From the cell containing the given text, extract its center point as [x, y] coordinate. 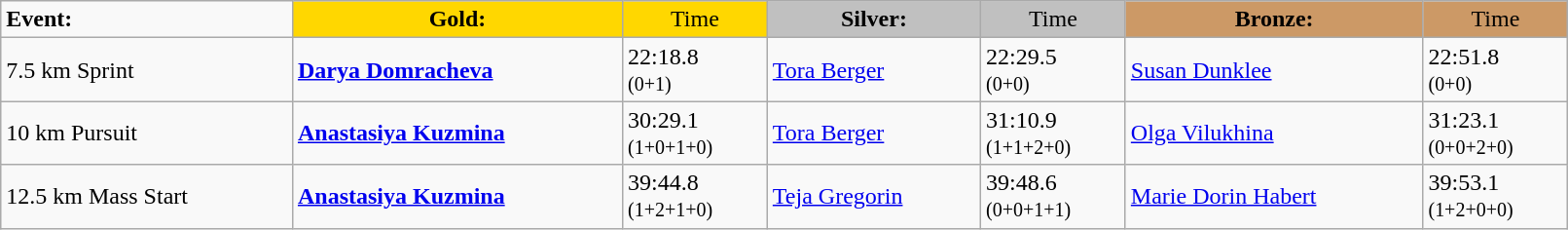
Olga Vilukhina [1274, 133]
39:44.8(1+2+1+0) [695, 197]
22:18.8(0+1) [695, 70]
31:10.9(1+1+2+0) [1053, 133]
7.5 km Sprint [147, 70]
Silver: [874, 19]
22:51.8(0+0) [1495, 70]
Bronze: [1274, 19]
39:48.6(0+0+1+1) [1053, 197]
39:53.1(1+2+0+0) [1495, 197]
Susan Dunklee [1274, 70]
Marie Dorin Habert [1274, 197]
30:29.1(1+0+1+0) [695, 133]
Event: [147, 19]
31:23.1(0+0+2+0) [1495, 133]
12.5 km Mass Start [147, 197]
22:29.5(0+0) [1053, 70]
Teja Gregorin [874, 197]
10 km Pursuit [147, 133]
Gold: [457, 19]
Darya Domracheva [457, 70]
